Search for the cell housing the specified text and yield its [x, y] center coordinate. 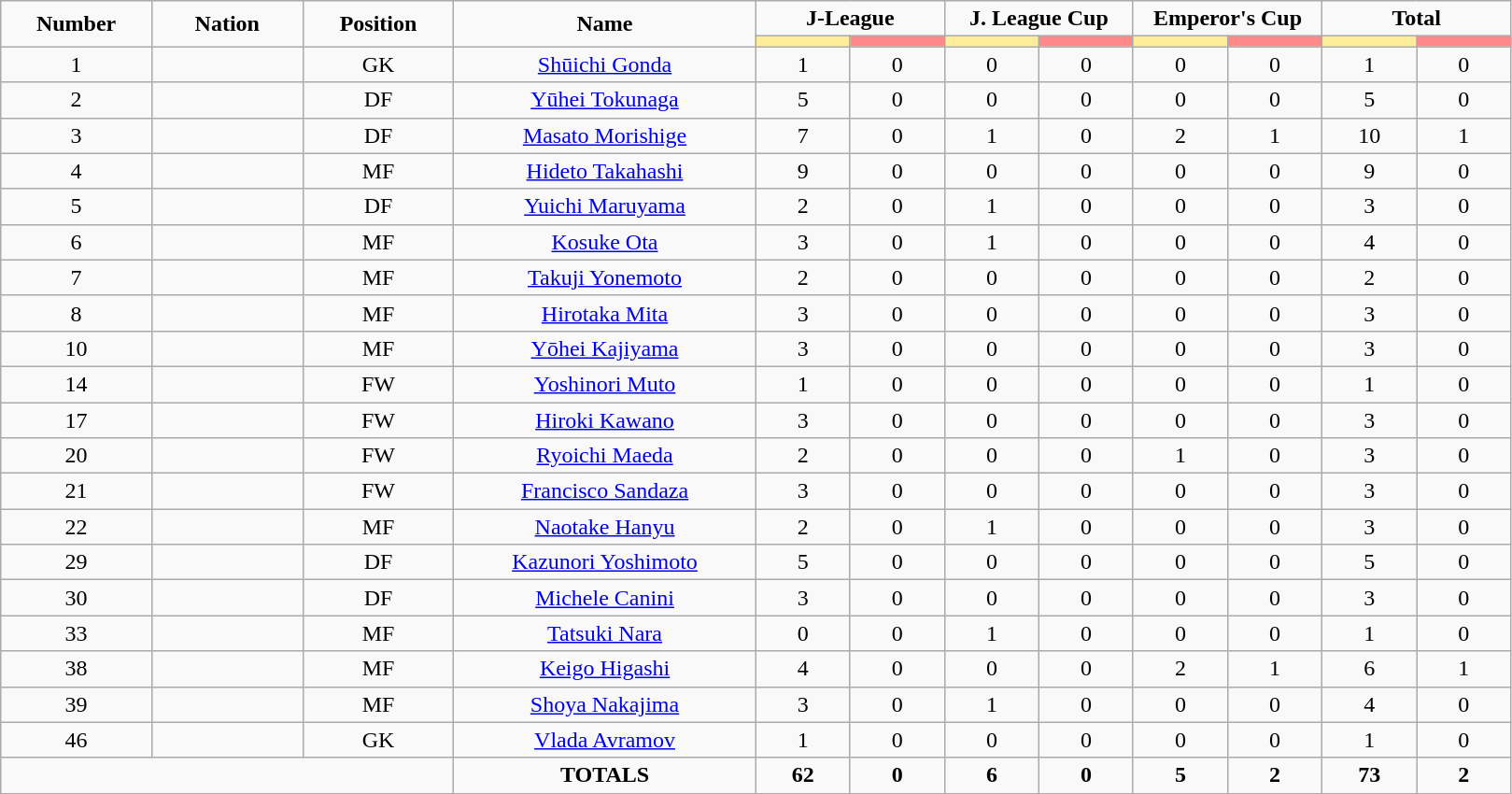
14 [77, 384]
38 [77, 669]
21 [77, 491]
62 [803, 775]
Emperor's Cup [1227, 19]
46 [77, 740]
30 [77, 598]
Takuji Yonemoto [605, 277]
Shūichi Gonda [605, 64]
Yōhei Kajiyama [605, 348]
33 [77, 633]
J. League Cup [1039, 19]
Kosuke Ota [605, 242]
39 [77, 704]
Francisco Sandaza [605, 491]
29 [77, 562]
Hirotaka Mita [605, 313]
Total [1417, 19]
73 [1369, 775]
Masato Morishige [605, 135]
Yoshinori Muto [605, 384]
22 [77, 527]
Shoya Nakajima [605, 704]
Keigo Higashi [605, 669]
Vlada Avramov [605, 740]
8 [77, 313]
Hideto Takahashi [605, 171]
Michele Canini [605, 598]
Kazunori Yoshimoto [605, 562]
Number [77, 24]
Naotake Hanyu [605, 527]
Position [378, 24]
Nation [227, 24]
TOTALS [605, 775]
20 [77, 456]
J-League [850, 19]
Name [605, 24]
Hiroki Kawano [605, 419]
Yūhei Tokunaga [605, 100]
Ryoichi Maeda [605, 456]
Tatsuki Nara [605, 633]
17 [77, 419]
Yuichi Maruyama [605, 206]
